Provide the [X, Y] coordinate of the cell's center where the given text is located.  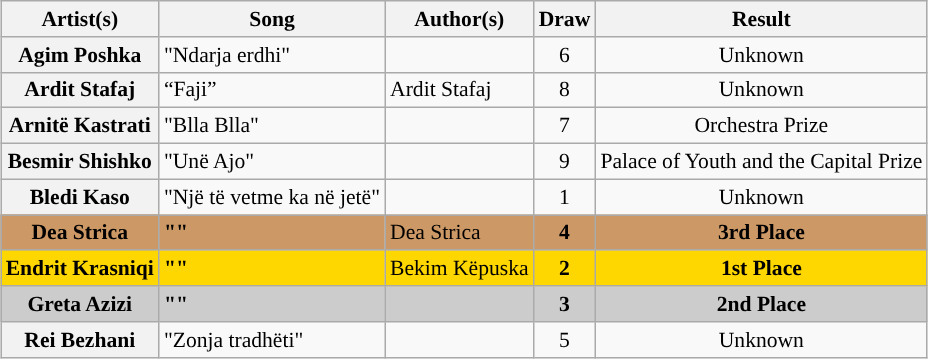
“Faji” [272, 90]
Result [761, 19]
Arnitë Kastrati [80, 126]
"Unë Ajo" [272, 162]
3rd Place [761, 233]
3 [565, 304]
Song [272, 19]
Author(s) [460, 19]
1 [565, 197]
2nd Place [761, 304]
Orchestra Prize [761, 126]
6 [565, 55]
Rei Bezhani [80, 340]
Besmir Shishko [80, 162]
Draw [565, 19]
Endrit Krasniqi [80, 269]
9 [565, 162]
Artist(s) [80, 19]
Agim Poshka [80, 55]
Greta Azizi [80, 304]
8 [565, 90]
"Një të vetme ka në jetë" [272, 197]
5 [565, 340]
"Zonja tradhëti" [272, 340]
Bekim Këpuska [460, 269]
2 [565, 269]
1st Place [761, 269]
Palace of Youth and the Capital Prize [761, 162]
Bledi Kaso [80, 197]
7 [565, 126]
"Blla Blla" [272, 126]
4 [565, 233]
"Ndarja erdhi" [272, 55]
